Scan for the cell matching the given text and deliver its [x, y] coordinate at center. 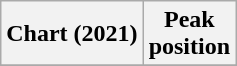
Peakposition [189, 34]
Chart (2021) [72, 34]
